Find where the given text appears and provide that cell's center as (x, y) coordinate. 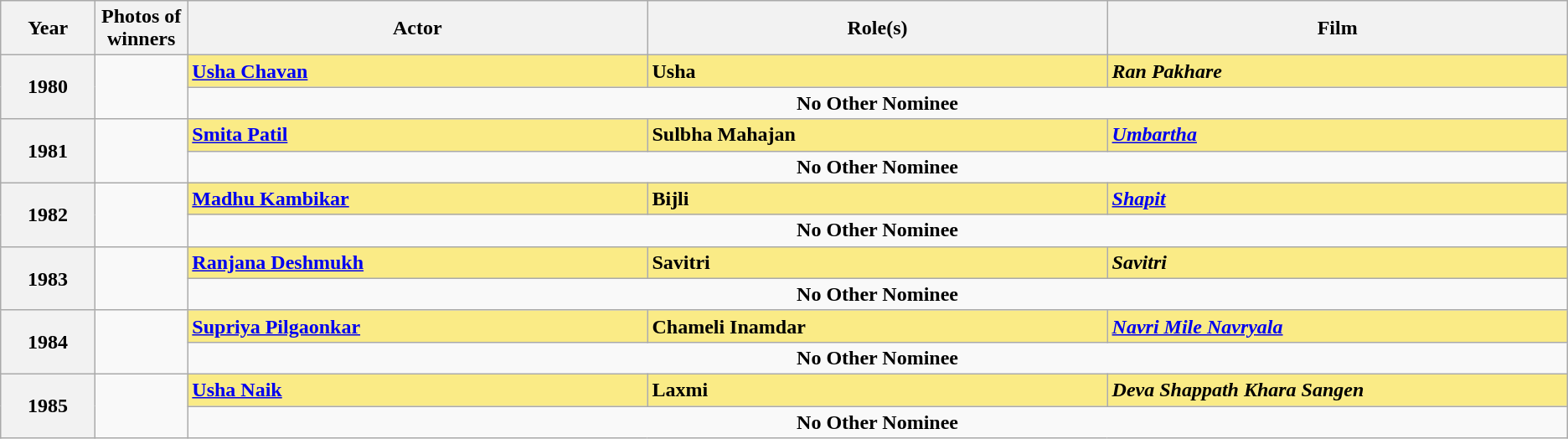
Bijli (878, 199)
Actor (417, 28)
Usha Naik (417, 390)
Usha Chavan (417, 71)
Supriya Pilgaonkar (417, 326)
Chameli Inamdar (878, 326)
Navri Mile Navryala (1337, 326)
1980 (49, 87)
Umbartha (1337, 135)
Madhu Kambikar (417, 199)
Photos of winners (142, 28)
1983 (49, 278)
1985 (49, 405)
Deva Shappath Khara Sangen (1337, 390)
Shapit (1337, 199)
Ranjana Deshmukh (417, 262)
Smita Patil (417, 135)
1981 (49, 151)
1984 (49, 342)
Laxmi (878, 390)
Film (1337, 28)
Sulbha Mahajan (878, 135)
Ran Pakhare (1337, 71)
Role(s) (878, 28)
1982 (49, 214)
Usha (878, 71)
Year (49, 28)
